Extract the (x, y) coordinate from the center of the cell holding the provided text.  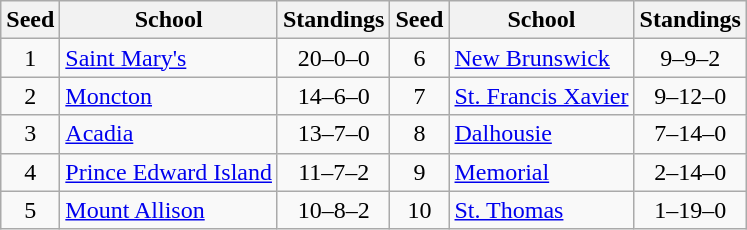
Prince Edward Island (169, 172)
9 (420, 172)
Saint Mary's (169, 58)
St. Thomas (542, 210)
20–0–0 (333, 58)
1 (30, 58)
5 (30, 210)
1–19–0 (690, 210)
Acadia (169, 134)
Memorial (542, 172)
New Brunswick (542, 58)
6 (420, 58)
2 (30, 96)
11–7–2 (333, 172)
Mount Allison (169, 210)
St. Francis Xavier (542, 96)
Moncton (169, 96)
9–12–0 (690, 96)
Dalhousie (542, 134)
9–9–2 (690, 58)
13–7–0 (333, 134)
14–6–0 (333, 96)
3 (30, 134)
7–14–0 (690, 134)
4 (30, 172)
8 (420, 134)
7 (420, 96)
10 (420, 210)
2–14–0 (690, 172)
10–8–2 (333, 210)
